Find where the given text appears and provide that cell's center as (X, Y) coordinate. 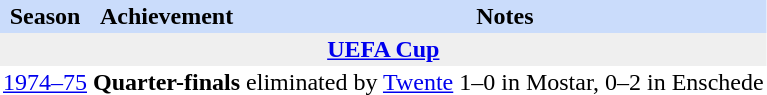
UEFA Cup (384, 50)
Notes (505, 16)
Season (45, 16)
Achievement (166, 16)
